Determine the (X, Y) coordinate at the center of the cell enclosing the given text.  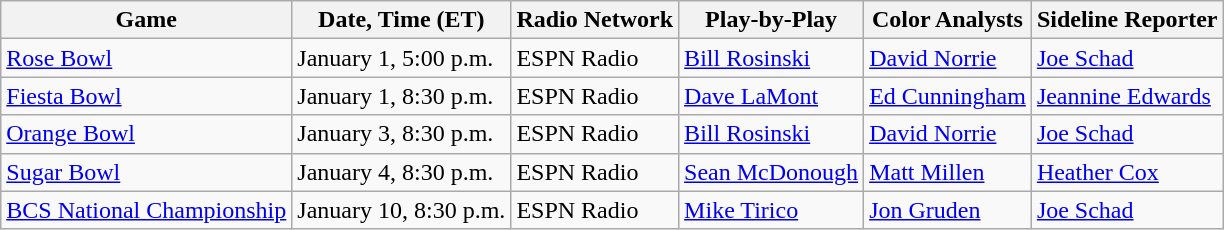
Sugar Bowl (146, 172)
Date, Time (ET) (402, 20)
January 1, 8:30 p.m. (402, 96)
Play-by-Play (772, 20)
Game (146, 20)
Mike Tirico (772, 210)
Jon Gruden (948, 210)
Ed Cunningham (948, 96)
Color Analysts (948, 20)
Matt Millen (948, 172)
January 10, 8:30 p.m. (402, 210)
Orange Bowl (146, 134)
Dave LaMont (772, 96)
Radio Network (595, 20)
BCS National Championship (146, 210)
Jeannine Edwards (1127, 96)
January 4, 8:30 p.m. (402, 172)
January 3, 8:30 p.m. (402, 134)
Sean McDonough (772, 172)
Rose Bowl (146, 58)
January 1, 5:00 p.m. (402, 58)
Sideline Reporter (1127, 20)
Fiesta Bowl (146, 96)
Heather Cox (1127, 172)
